For the text-containing cell, return its midpoint in [X, Y] coordinate format. 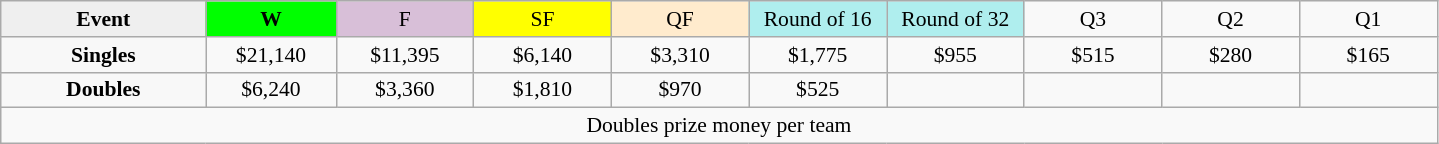
Event [104, 19]
$515 [1093, 55]
Q2 [1231, 19]
W [271, 19]
$21,140 [271, 55]
$6,140 [543, 55]
F [405, 19]
SF [543, 19]
$525 [818, 90]
$970 [680, 90]
Singles [104, 55]
$3,310 [680, 55]
$6,240 [271, 90]
Doubles prize money per team [719, 126]
Round of 16 [818, 19]
$1,775 [818, 55]
QF [680, 19]
Round of 32 [955, 19]
Q1 [1368, 19]
$955 [955, 55]
$1,810 [543, 90]
$280 [1231, 55]
$11,395 [405, 55]
$3,360 [405, 90]
Q3 [1093, 19]
Doubles [104, 90]
$165 [1368, 55]
